Return (x, y) of the center of cell containing provided text 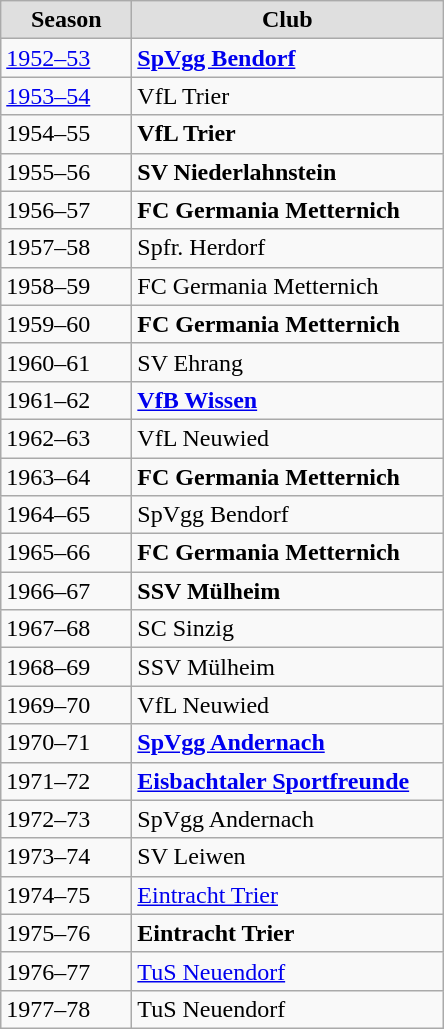
Club (288, 20)
1975–76 (66, 933)
1972–73 (66, 819)
Eisbachtaler Sportfreunde (288, 781)
1976–77 (66, 971)
1969–70 (66, 705)
1955–56 (66, 172)
1962–63 (66, 438)
1968–69 (66, 667)
1971–72 (66, 781)
1965–66 (66, 553)
1953–54 (66, 96)
SV Niederlahnstein (288, 172)
1961–62 (66, 400)
1957–58 (66, 248)
1974–75 (66, 895)
1973–74 (66, 857)
Spfr. Herdorf (288, 248)
1952–53 (66, 58)
SV Ehrang (288, 362)
1958–59 (66, 286)
1970–71 (66, 743)
1966–67 (66, 591)
SV Leiwen (288, 857)
SC Sinzig (288, 629)
1956–57 (66, 210)
1977–78 (66, 1009)
1963–64 (66, 477)
Season (66, 20)
1959–60 (66, 324)
1967–68 (66, 629)
1960–61 (66, 362)
VfB Wissen (288, 400)
1954–55 (66, 134)
1964–65 (66, 515)
